Output the [x, y] coordinate of the center of the cell containing the given text.  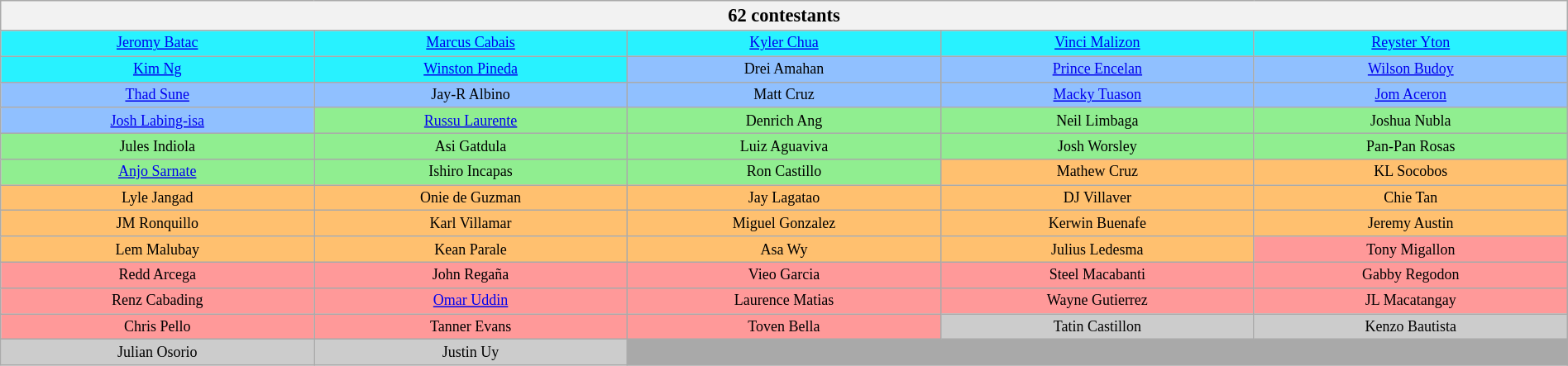
Ron Castillo [784, 172]
Asa Wy [784, 250]
Lem Malubay [157, 250]
Chie Tan [1411, 198]
Denrich Ang [784, 121]
Prince Encelan [1097, 69]
Kean Parale [471, 250]
Thad Sune [157, 94]
JL Macatangay [1411, 301]
Jay-R Albino [471, 94]
Russu Laurente [471, 121]
Mathew Cruz [1097, 172]
Gabby Regodon [1411, 274]
Onie de Guzman [471, 198]
Kim Ng [157, 69]
Kerwin Buenafe [1097, 223]
Reyster Yton [1411, 43]
Steel Macabanti [1097, 274]
Julius Ledesma [1097, 250]
Tanner Evans [471, 327]
Jules Indiola [157, 145]
Luiz Aguaviva [784, 145]
Pan-Pan Rosas [1411, 145]
Jom Aceron [1411, 94]
Laurence Matias [784, 301]
Winston Pineda [471, 69]
Asi Gatdula [471, 145]
Redd Arcega [157, 274]
Marcus Cabais [471, 43]
Vinci Malizon [1097, 43]
Justin Uy [471, 352]
DJ Villaver [1097, 198]
Anjo Sarnate [157, 172]
JM Ronquillo [157, 223]
Tatin Castillon [1097, 327]
Jeromy Batac [157, 43]
Josh Labing-isa [157, 121]
Wilson Budoy [1411, 69]
Chris Pello [157, 327]
Miguel Gonzalez [784, 223]
Julian Osorio [157, 352]
Vieo Garcia [784, 274]
Renz Cabading [157, 301]
Kenzo Bautista [1411, 327]
KL Socobos [1411, 172]
Matt Cruz [784, 94]
Lyle Jangad [157, 198]
John Regaña [471, 274]
Ishiro Incapas [471, 172]
Macky Tuason [1097, 94]
Wayne Gutierrez [1097, 301]
Drei Amahan [784, 69]
Josh Worsley [1097, 145]
62 contestants [784, 16]
Neil Limbaga [1097, 121]
Toven Bella [784, 327]
Kyler Chua [784, 43]
Joshua Nubla [1411, 121]
Jay Lagatao [784, 198]
Tony Migallon [1411, 250]
Omar Uddin [471, 301]
Jeremy Austin [1411, 223]
Karl Villamar [471, 223]
